Output the [x, y] coordinate of the center of the cell containing the given text.  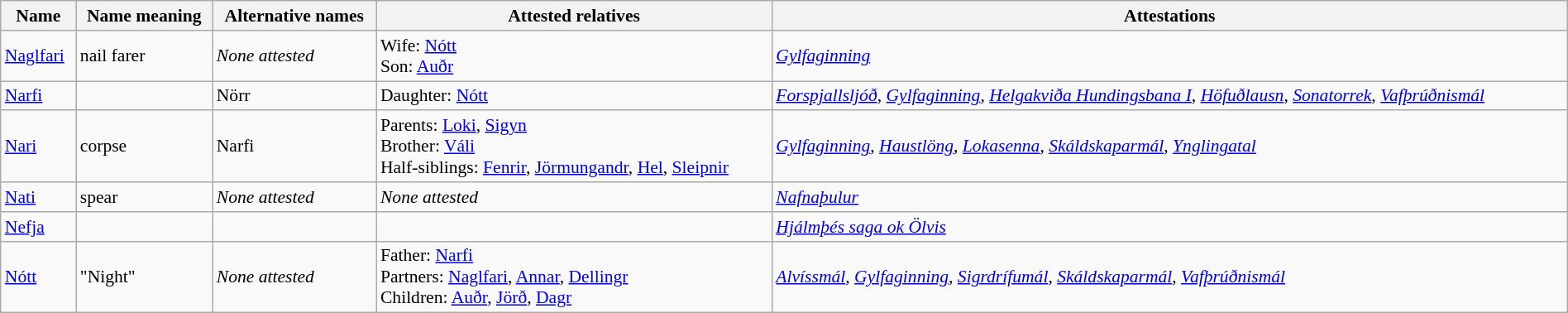
Hjálmþés saga ok Ölvis [1169, 227]
Nörr [294, 96]
Alvíssmál, Gylfaginning, Sigrdrífumál, Skáldskaparmál, Vafþrúðnismál [1169, 277]
Alternative names [294, 16]
Name meaning [144, 16]
Nótt [38, 277]
nail farer [144, 56]
Nari [38, 147]
Gylfaginning [1169, 56]
"Night" [144, 277]
Gylfaginning, Haustlöng, Lokasenna, Skáldskaparmál, Ynglingatal [1169, 147]
Parents: Loki, Sigyn Brother: Váli Half-siblings: Fenrir, Jörmungandr, Hel, Sleipnir [574, 147]
Wife: Nótt Son: Auðr [574, 56]
Attested relatives [574, 16]
Forspjallsljóð, Gylfaginning, Helgakviða Hundingsbana I, Höfuðlausn, Sonatorrek, Vafþrúðnismál [1169, 96]
spear [144, 197]
Naglfari [38, 56]
Nefja [38, 227]
Nafnaþulur [1169, 197]
corpse [144, 147]
Attestations [1169, 16]
Name [38, 16]
Father: Narfi Partners: Naglfari, Annar, Dellingr Children: Auðr, Jörð, Dagr [574, 277]
Nati [38, 197]
Daughter: Nótt [574, 96]
